Search for the cell housing the specified text and yield its (X, Y) center coordinate. 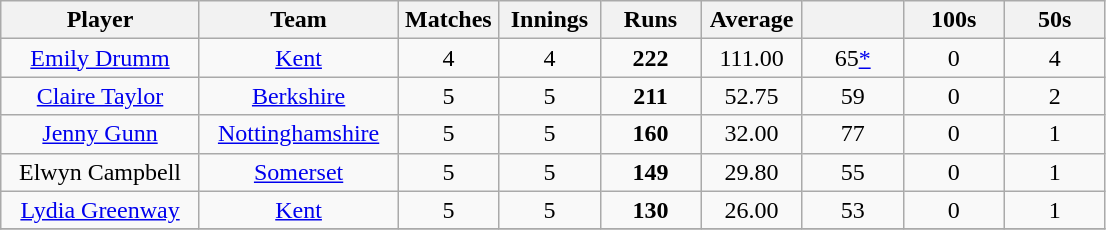
Innings (550, 20)
130 (650, 210)
Somerset (298, 172)
Matches (448, 20)
211 (650, 96)
Player (100, 20)
50s (1054, 20)
59 (852, 96)
32.00 (752, 134)
53 (852, 210)
Elwyn Campbell (100, 172)
Jenny Gunn (100, 134)
65* (852, 58)
111.00 (752, 58)
26.00 (752, 210)
52.75 (752, 96)
77 (852, 134)
Claire Taylor (100, 96)
149 (650, 172)
Team (298, 20)
Lydia Greenway (100, 210)
55 (852, 172)
Berkshire (298, 96)
100s (954, 20)
Nottinghamshire (298, 134)
Average (752, 20)
160 (650, 134)
2 (1054, 96)
29.80 (752, 172)
Emily Drumm (100, 58)
222 (650, 58)
Runs (650, 20)
